Locate the cell with the specified text and output its [X, Y] center coordinate. 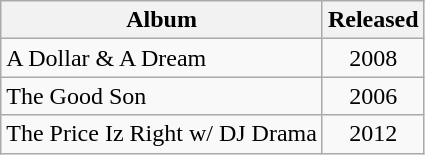
2012 [373, 134]
Album [162, 20]
The Price Iz Right w/ DJ Drama [162, 134]
A Dollar & A Dream [162, 58]
The Good Son [162, 96]
2008 [373, 58]
2006 [373, 96]
Released [373, 20]
